For the text-containing cell, return its midpoint in [X, Y] coordinate format. 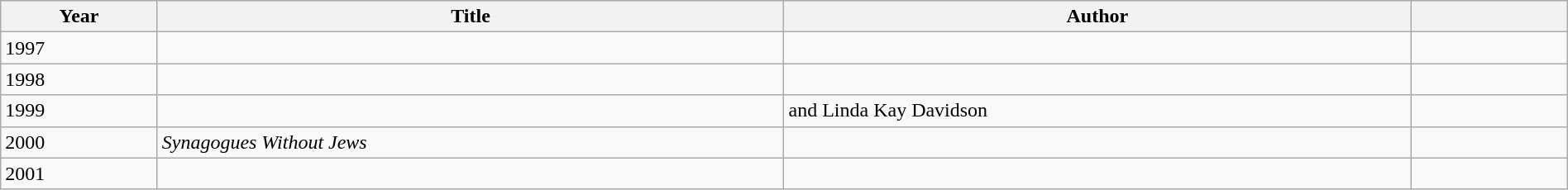
Year [79, 17]
Title [471, 17]
2001 [79, 173]
1997 [79, 48]
Synagogues Without Jews [471, 142]
1998 [79, 79]
Author [1097, 17]
1999 [79, 111]
2000 [79, 142]
and Linda Kay Davidson [1097, 111]
